Search for the cell housing the specified text and yield its (X, Y) center coordinate. 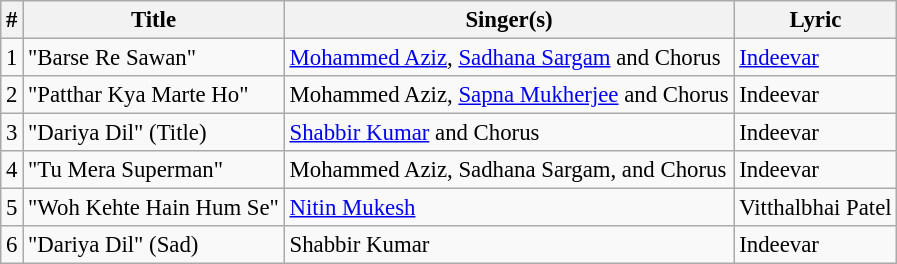
"Dariya Dil" (Title) (154, 133)
3 (12, 133)
Shabbir Kumar (509, 245)
"Barse Re Sawan" (154, 58)
Shabbir Kumar and Chorus (509, 133)
Vitthalbhai Patel (816, 208)
2 (12, 95)
Nitin Mukesh (509, 208)
Singer(s) (509, 20)
"Tu Mera Superman" (154, 170)
Mohammed Aziz, Sapna Mukherjee and Chorus (509, 95)
Mohammed Aziz, Sadhana Sargam and Chorus (509, 58)
Mohammed Aziz, Sadhana Sargam, and Chorus (509, 170)
# (12, 20)
Lyric (816, 20)
6 (12, 245)
"Dariya Dil" (Sad) (154, 245)
4 (12, 170)
"Woh Kehte Hain Hum Se" (154, 208)
"Patthar Kya Marte Ho" (154, 95)
5 (12, 208)
1 (12, 58)
Title (154, 20)
